From the cell containing the given text, extract its center point as [x, y] coordinate. 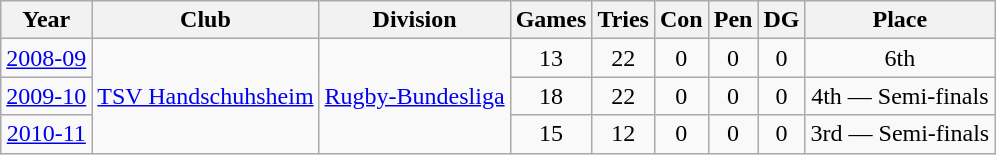
12 [624, 134]
Tries [624, 20]
TSV Handschuhsheim [206, 96]
Division [414, 20]
Place [900, 20]
Rugby-Bundesliga [414, 96]
2008-09 [46, 58]
6th [900, 58]
DG [782, 20]
Con [681, 20]
2010-11 [46, 134]
13 [551, 58]
Pen [733, 20]
Club [206, 20]
18 [551, 96]
2009-10 [46, 96]
Games [551, 20]
3rd — Semi-finals [900, 134]
15 [551, 134]
4th — Semi-finals [900, 96]
Year [46, 20]
